Identify which cell holds the provided text, then report its (x, y) central coordinate. 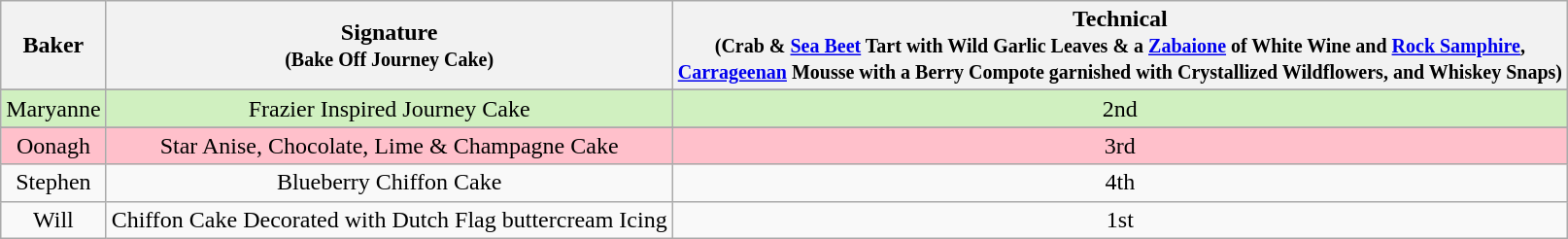
1st (1119, 220)
Oonagh (53, 146)
Frazier Inspired Journey Cake (389, 109)
Blueberry Chiffon Cake (389, 183)
Stephen (53, 183)
Star Anise, Chocolate, Lime & Champagne Cake (389, 146)
3rd (1119, 146)
Will (53, 220)
Maryanne (53, 109)
Baker (53, 46)
4th (1119, 183)
2nd (1119, 109)
Chiffon Cake Decorated with Dutch Flag buttercream Icing (389, 220)
Signature(Bake Off Journey Cake) (389, 46)
